Locate the cell with the specified text and output its (x, y) center coordinate. 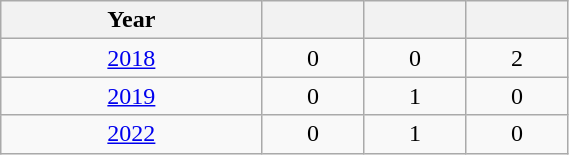
2 (517, 58)
2019 (132, 96)
Year (132, 20)
2022 (132, 134)
2018 (132, 58)
